Scan for the cell matching the given text and deliver its [X, Y] coordinate at center. 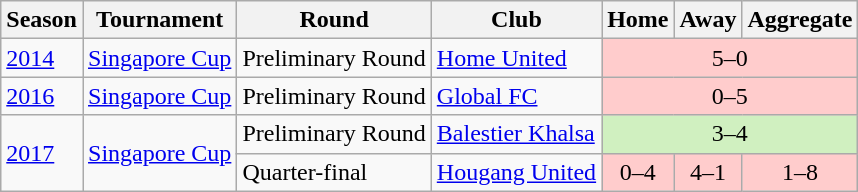
2016 [42, 96]
Quarter-final [334, 172]
0–4 [638, 172]
Away [708, 20]
3–4 [730, 134]
4–1 [708, 172]
2014 [42, 58]
Hougang United [516, 172]
2017 [42, 153]
1–8 [800, 172]
Home [638, 20]
5–0 [730, 58]
Home United [516, 58]
0–5 [730, 96]
Round [334, 20]
Global FC [516, 96]
Season [42, 20]
Aggregate [800, 20]
Balestier Khalsa [516, 134]
Club [516, 20]
Tournament [159, 20]
